Pinpoint the cell where the given text exists, returning its [x, y] midpoint coordinate. 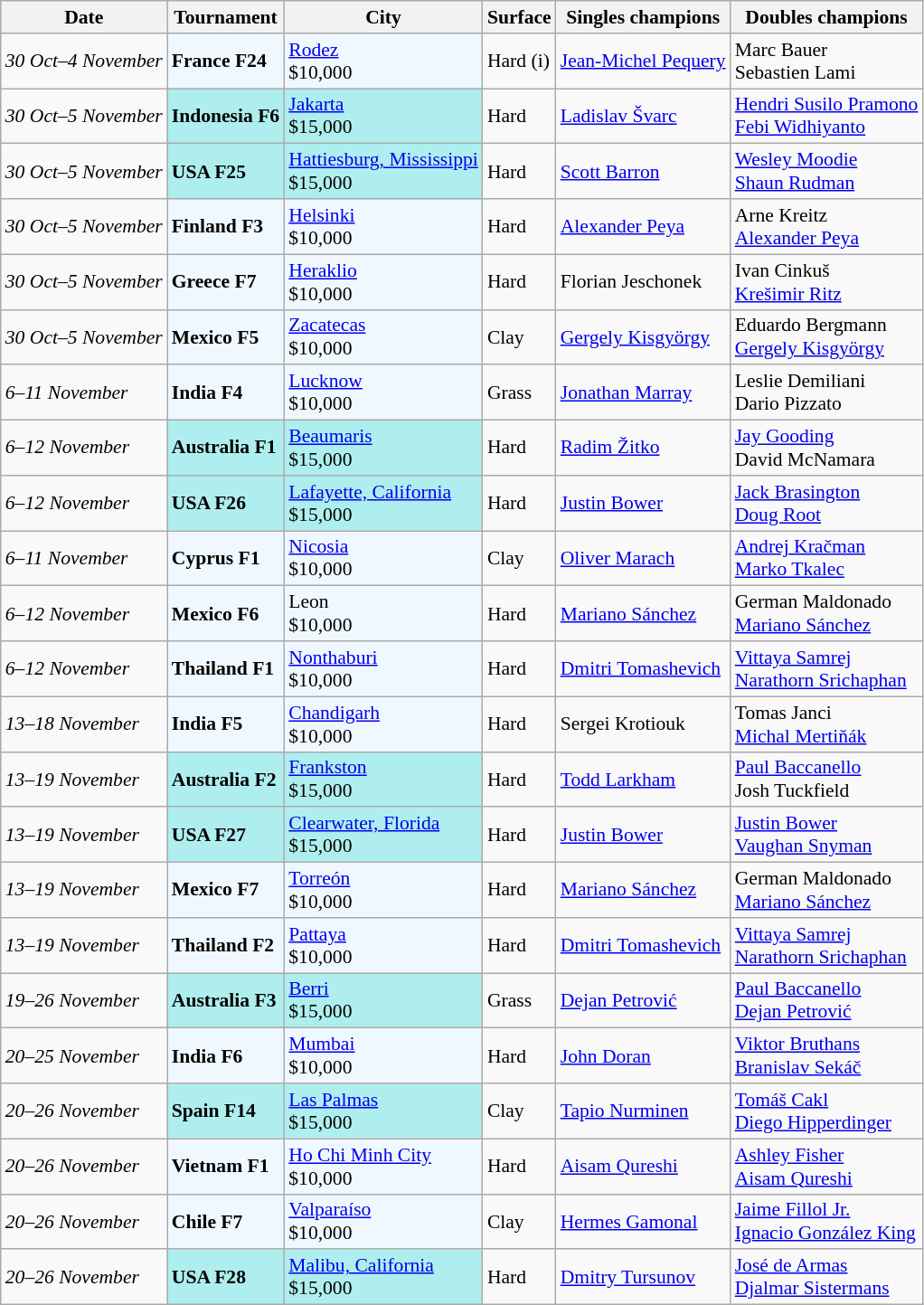
Beaumaris $15,000 [383, 449]
Sergei Krotiouk [644, 723]
Hattiesburg, Mississippi$15,000 [383, 172]
Paul Baccanello Dejan Petrović [826, 1000]
USA F26 [226, 503]
Dmitry Tursunov [644, 1277]
Thailand F1 [226, 669]
Mexico F7 [226, 890]
Jack Brasington Doug Root [826, 503]
Helsinki $10,000 [383, 226]
Chandigarh $10,000 [383, 723]
India F4 [226, 392]
Eduardo Bergmann Gergely Kisgyörgy [826, 336]
Radim Žitko [644, 449]
Ho Chi Minh City $10,000 [383, 1167]
Jonathan Marray [644, 392]
USA F28 [226, 1277]
Jean-Michel Pequery [644, 61]
Australia F2 [226, 780]
Viktor Bruthans Branislav Sekáč [826, 1056]
Australia F1 [226, 449]
Doubles champions [826, 17]
Jaime Fillol Jr. Ignacio González King [826, 1221]
Andrej Kračman Marko Tkalec [826, 559]
20–25 November [84, 1056]
Lucknow $10,000 [383, 392]
Tomáš Cakl Diego Hipperdinger [826, 1111]
Gergely Kisgyörgy [644, 336]
Mexico F6 [226, 613]
Leslie Demiliani Dario Pizzato [826, 392]
Chile F7 [226, 1221]
Nicosia $10,000 [383, 559]
Heraklio $10,000 [383, 282]
Cyprus F1 [226, 559]
Mexico F5 [226, 336]
Leon $10,000 [383, 613]
France F24 [226, 61]
Ladislav Švarc [644, 116]
USA F27 [226, 836]
Florian Jeschonek [644, 282]
Date [84, 17]
Scott Barron [644, 172]
Valparaíso $10,000 [383, 1221]
Vietnam F1 [226, 1167]
Justin Bower Vaughan Snyman [826, 836]
Hermes Gamonal [644, 1221]
Zacatecas $10,000 [383, 336]
Frankston$15,000 [383, 780]
José de Armas Djalmar Sistermans [826, 1277]
Alexander Peya [644, 226]
19–26 November [84, 1000]
Mumbai $10,000 [383, 1056]
Arne Kreitz Alexander Peya [826, 226]
John Doran [644, 1056]
Pattaya$10,000 [383, 946]
Jay Gooding David McNamara [826, 449]
Greece F7 [226, 282]
Las Palmas $15,000 [383, 1111]
Clearwater, Florida$15,000 [383, 836]
Tapio Nurminen [644, 1111]
Tomas Janci Michal Mertiňák [826, 723]
Rodez$10,000 [383, 61]
Thailand F2 [226, 946]
Spain F14 [226, 1111]
Hendri Susilo Pramono Febi Widhiyanto [826, 116]
Lafayette, California$15,000 [383, 503]
Australia F3 [226, 1000]
Aisam Qureshi [644, 1167]
Paul Baccanello Josh Tuckfield [826, 780]
Ashley Fisher Aisam Qureshi [826, 1167]
Surface [519, 17]
India F5 [226, 723]
Jakarta $15,000 [383, 116]
Dejan Petrović [644, 1000]
City [383, 17]
Todd Larkham [644, 780]
USA F25 [226, 172]
Tournament [226, 17]
Wesley Moodie Shaun Rudman [826, 172]
Singles champions [644, 17]
Nonthaburi $10,000 [383, 669]
Marc Bauer Sebastien Lami [826, 61]
Hard (i) [519, 61]
Finland F3 [226, 226]
Ivan Cinkuš Krešimir Ritz [826, 282]
30 Oct–4 November [84, 61]
Berri $15,000 [383, 1000]
Indonesia F6 [226, 116]
13–18 November [84, 723]
Malibu, California $15,000 [383, 1277]
Torreón $10,000 [383, 890]
Oliver Marach [644, 559]
India F6 [226, 1056]
